Capture the cell that displays the provided text and extract its [X, Y] central coordinate. 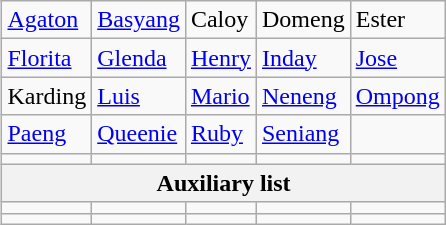
Ester [398, 20]
Ruby [220, 134]
Agaton [47, 20]
Basyang [139, 20]
Neneng [303, 96]
Caloy [220, 20]
Florita [47, 58]
Glenda [139, 58]
Ompong [398, 96]
Seniang [303, 134]
Mario [220, 96]
Karding [47, 96]
Henry [220, 58]
Auxiliary list [224, 183]
Luis [139, 96]
Jose [398, 58]
Inday [303, 58]
Domeng [303, 20]
Paeng [47, 134]
Queenie [139, 134]
